Extract the (x, y) coordinate from the center of the cell holding the provided text.  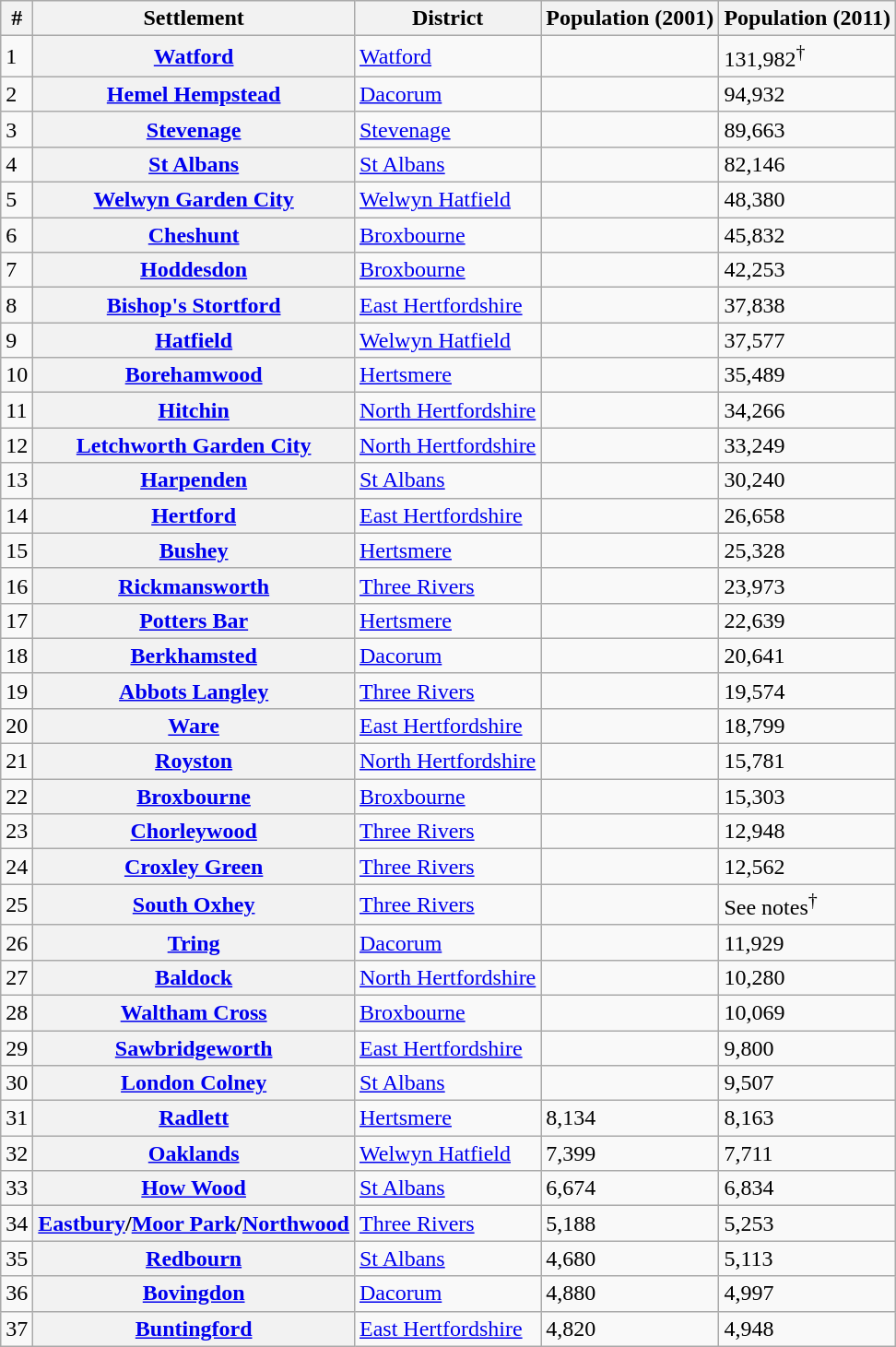
# (17, 18)
3 (17, 129)
26 (17, 942)
28 (17, 1012)
19,574 (808, 691)
Hatfield (194, 340)
22,639 (808, 620)
8,134 (631, 1118)
30 (17, 1083)
Redbourn (194, 1258)
18 (17, 656)
12,948 (808, 832)
Welwyn Garden City (194, 200)
20 (17, 726)
17 (17, 620)
5 (17, 200)
6 (17, 235)
4,820 (631, 1329)
131,982† (808, 57)
4,880 (631, 1294)
11 (17, 410)
23 (17, 832)
Ware (194, 726)
30,240 (808, 480)
22 (17, 797)
8 (17, 305)
5,113 (808, 1258)
42,253 (808, 270)
7,711 (808, 1153)
45,832 (808, 235)
94,932 (808, 94)
Letchworth Garden City (194, 445)
13 (17, 480)
London Colney (194, 1083)
9,507 (808, 1083)
33,249 (808, 445)
31 (17, 1118)
See notes† (808, 905)
Settlement (194, 18)
34,266 (808, 410)
Potters Bar (194, 620)
20,641 (808, 656)
5,253 (808, 1223)
10,069 (808, 1012)
Hertford (194, 515)
35 (17, 1258)
Eastbury/Moor Park/Northwood (194, 1223)
Radlett (194, 1118)
Bishop's Stortford (194, 305)
Hitchin (194, 410)
Population (2001) (631, 18)
10 (17, 375)
48,380 (808, 200)
24 (17, 867)
9,800 (808, 1048)
12 (17, 445)
1 (17, 57)
15 (17, 550)
32 (17, 1153)
4 (17, 164)
37 (17, 1329)
2 (17, 94)
Bovingdon (194, 1294)
Population (2011) (808, 18)
Buntingford (194, 1329)
Tring (194, 942)
7,399 (631, 1153)
6,834 (808, 1188)
82,146 (808, 164)
6,674 (631, 1188)
Cheshunt (194, 235)
7 (17, 270)
Baldock (194, 977)
8,163 (808, 1118)
Bushey (194, 550)
89,663 (808, 129)
How Wood (194, 1188)
12,562 (808, 867)
Waltham Cross (194, 1012)
35,489 (808, 375)
4,948 (808, 1329)
Rickmansworth (194, 585)
South Oxhey (194, 905)
District (447, 18)
Hemel Hempstead (194, 94)
36 (17, 1294)
Chorleywood (194, 832)
9 (17, 340)
29 (17, 1048)
27 (17, 977)
15,303 (808, 797)
14 (17, 515)
33 (17, 1188)
18,799 (808, 726)
Abbots Langley (194, 691)
Hoddesdon (194, 270)
26,658 (808, 515)
Oaklands (194, 1153)
4,680 (631, 1258)
19 (17, 691)
25 (17, 905)
25,328 (808, 550)
11,929 (808, 942)
Sawbridgeworth (194, 1048)
37,838 (808, 305)
16 (17, 585)
Croxley Green (194, 867)
Borehamwood (194, 375)
Harpenden (194, 480)
23,973 (808, 585)
Royston (194, 762)
5,188 (631, 1223)
34 (17, 1223)
21 (17, 762)
37,577 (808, 340)
10,280 (808, 977)
4,997 (808, 1294)
15,781 (808, 762)
Berkhamsted (194, 656)
